Scan for the cell matching the given text and deliver its (x, y) coordinate at center. 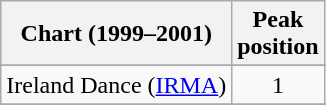
1 (278, 85)
Chart (1999–2001) (116, 34)
Peakposition (278, 34)
Ireland Dance (IRMA) (116, 85)
